Scan for the cell matching the given text and deliver its (X, Y) coordinate at center. 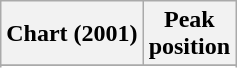
Chart (2001) (72, 34)
Peakposition (189, 34)
